Capture the cell that displays the provided text and extract its (x, y) central coordinate. 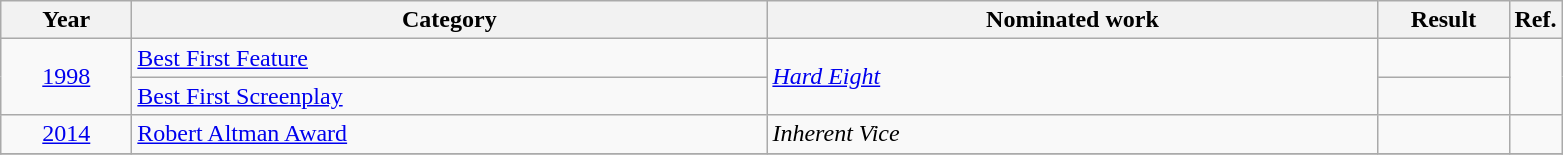
Year (66, 20)
Nominated work (1072, 20)
Best First Screenplay (450, 96)
Inherent Vice (1072, 134)
Category (450, 20)
Best First Feature (450, 58)
2014 (66, 134)
1998 (66, 77)
Hard Eight (1072, 77)
Robert Altman Award (450, 134)
Result (1444, 20)
Ref. (1536, 20)
